Search for the cell housing the specified text and yield its (x, y) center coordinate. 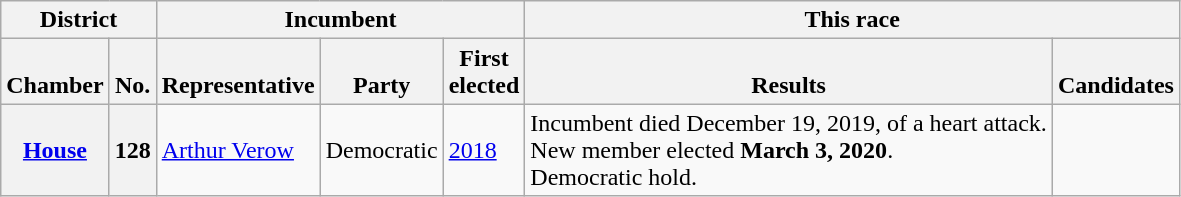
No. (132, 72)
Arthur Verow (238, 150)
District (78, 20)
2018 (484, 150)
Incumbent died December 19, 2019, of a heart attack.New member elected March 3, 2020.Democratic hold. (789, 150)
Party (382, 72)
Chamber (55, 72)
Democratic (382, 150)
Results (789, 72)
Incumbent (340, 20)
Candidates (1116, 72)
Representative (238, 72)
128 (132, 150)
House (55, 150)
This race (852, 20)
Firstelected (484, 72)
